Scan for the cell matching the given text and deliver its [X, Y] coordinate at center. 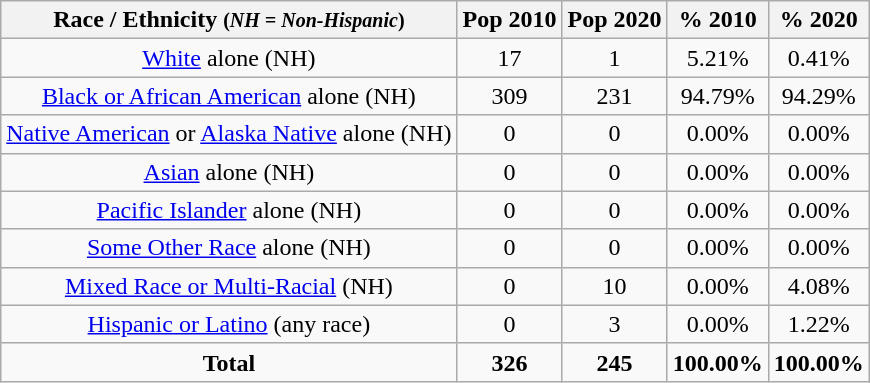
0.41% [818, 58]
White alone (NH) [229, 58]
1.22% [818, 324]
Mixed Race or Multi-Racial (NH) [229, 286]
Total [229, 362]
Asian alone (NH) [229, 172]
Black or African American alone (NH) [229, 96]
17 [510, 58]
5.21% [718, 58]
10 [614, 286]
245 [614, 362]
94.29% [818, 96]
% 2020 [818, 20]
Some Other Race alone (NH) [229, 248]
Hispanic or Latino (any race) [229, 324]
Pop 2020 [614, 20]
94.79% [718, 96]
326 [510, 362]
Pacific Islander alone (NH) [229, 210]
4.08% [818, 286]
309 [510, 96]
231 [614, 96]
Pop 2010 [510, 20]
Race / Ethnicity (NH = Non-Hispanic) [229, 20]
1 [614, 58]
3 [614, 324]
Native American or Alaska Native alone (NH) [229, 134]
% 2010 [718, 20]
